Capture the cell that displays the provided text and extract its (X, Y) central coordinate. 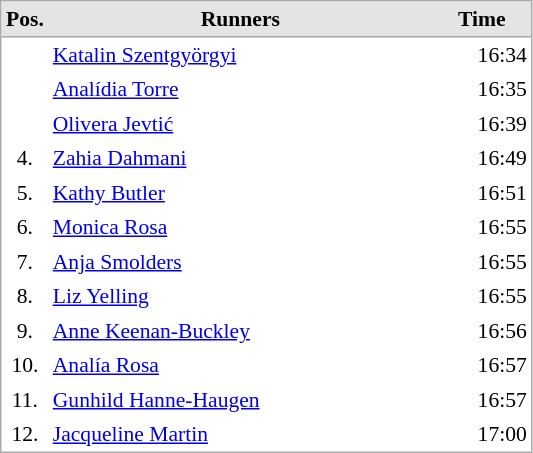
8. (26, 296)
16:49 (482, 158)
11. (26, 399)
10. (26, 365)
16:56 (482, 331)
Jacqueline Martin (240, 434)
Olivera Jevtić (240, 123)
6. (26, 227)
9. (26, 331)
Time (482, 20)
Monica Rosa (240, 227)
Liz Yelling (240, 296)
Analía Rosa (240, 365)
17:00 (482, 434)
Anne Keenan-Buckley (240, 331)
7. (26, 261)
12. (26, 434)
16:51 (482, 193)
Runners (240, 20)
Pos. (26, 20)
16:39 (482, 123)
Katalin Szentgyörgyi (240, 55)
16:34 (482, 55)
5. (26, 193)
Anja Smolders (240, 261)
16:35 (482, 89)
4. (26, 158)
Gunhild Hanne-Haugen (240, 399)
Analídia Torre (240, 89)
Zahia Dahmani (240, 158)
Kathy Butler (240, 193)
